Output the (X, Y) coordinate of the center of the cell containing the given text.  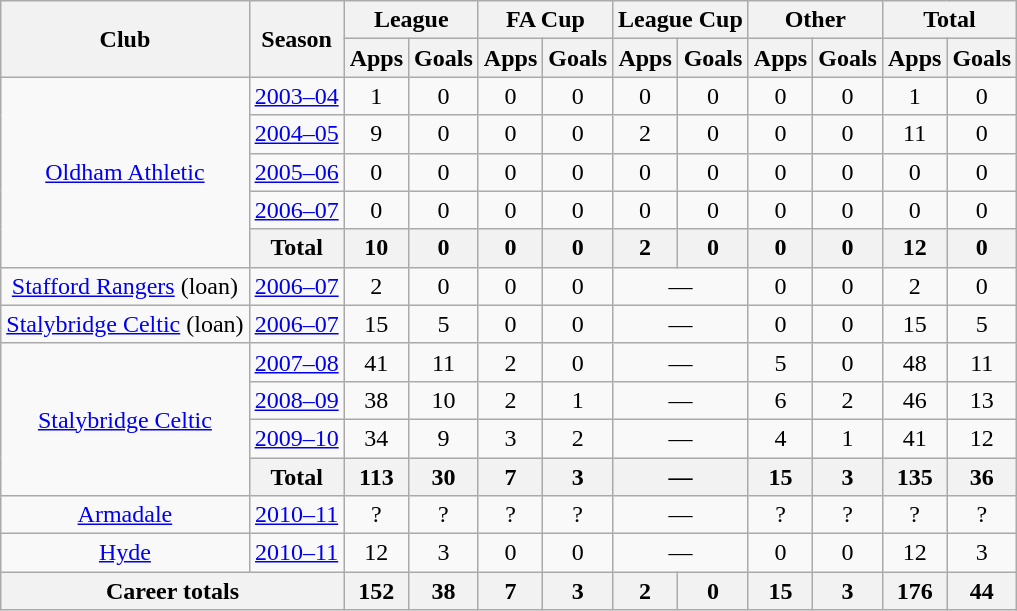
Armadale (125, 515)
Oldham Athletic (125, 172)
34 (376, 438)
6 (780, 400)
League (411, 20)
30 (444, 477)
13 (982, 400)
Hyde (125, 553)
4 (780, 438)
152 (376, 591)
48 (914, 362)
46 (914, 400)
Stafford Rangers (loan) (125, 286)
Other (815, 20)
2004–05 (296, 134)
2003–04 (296, 96)
113 (376, 477)
44 (982, 591)
League Cup (681, 20)
2008–09 (296, 400)
Stalybridge Celtic (125, 419)
36 (982, 477)
Season (296, 39)
2005–06 (296, 172)
Club (125, 39)
FA Cup (545, 20)
176 (914, 591)
2009–10 (296, 438)
2007–08 (296, 362)
Career totals (172, 591)
135 (914, 477)
Stalybridge Celtic (loan) (125, 324)
